Return (x, y) of the center of cell containing provided text 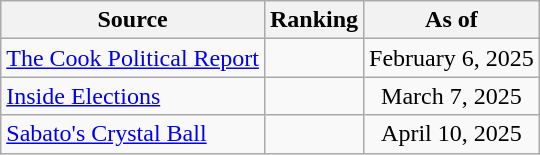
February 6, 2025 (452, 58)
Ranking (314, 20)
The Cook Political Report (133, 58)
Inside Elections (133, 96)
April 10, 2025 (452, 134)
As of (452, 20)
Source (133, 20)
March 7, 2025 (452, 96)
Sabato's Crystal Ball (133, 134)
